Return the (X, Y) coordinate for the center point of the cell that contains the specified text.  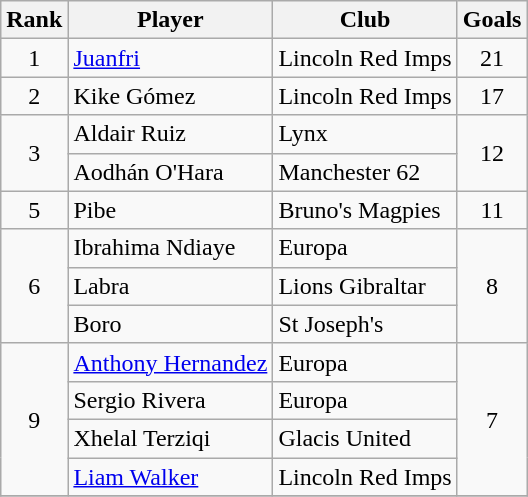
Player (170, 20)
Bruno's Magpies (365, 210)
21 (492, 58)
Liam Walker (170, 477)
1 (34, 58)
Juanfri (170, 58)
Boro (170, 324)
Labra (170, 286)
Glacis United (365, 438)
Lynx (365, 134)
Club (365, 20)
9 (34, 419)
Lions Gibraltar (365, 286)
Ibrahima Ndiaye (170, 248)
St Joseph's (365, 324)
Goals (492, 20)
Anthony Hernandez (170, 362)
Manchester 62 (365, 172)
6 (34, 286)
2 (34, 96)
7 (492, 419)
3 (34, 153)
Aodhán O'Hara (170, 172)
Xhelal Terziqi (170, 438)
17 (492, 96)
Rank (34, 20)
Pibe (170, 210)
11 (492, 210)
8 (492, 286)
Sergio Rivera (170, 400)
5 (34, 210)
Kike Gómez (170, 96)
12 (492, 153)
Aldair Ruiz (170, 134)
